Provide the (X, Y) coordinate of the cell's center where the given text is located.  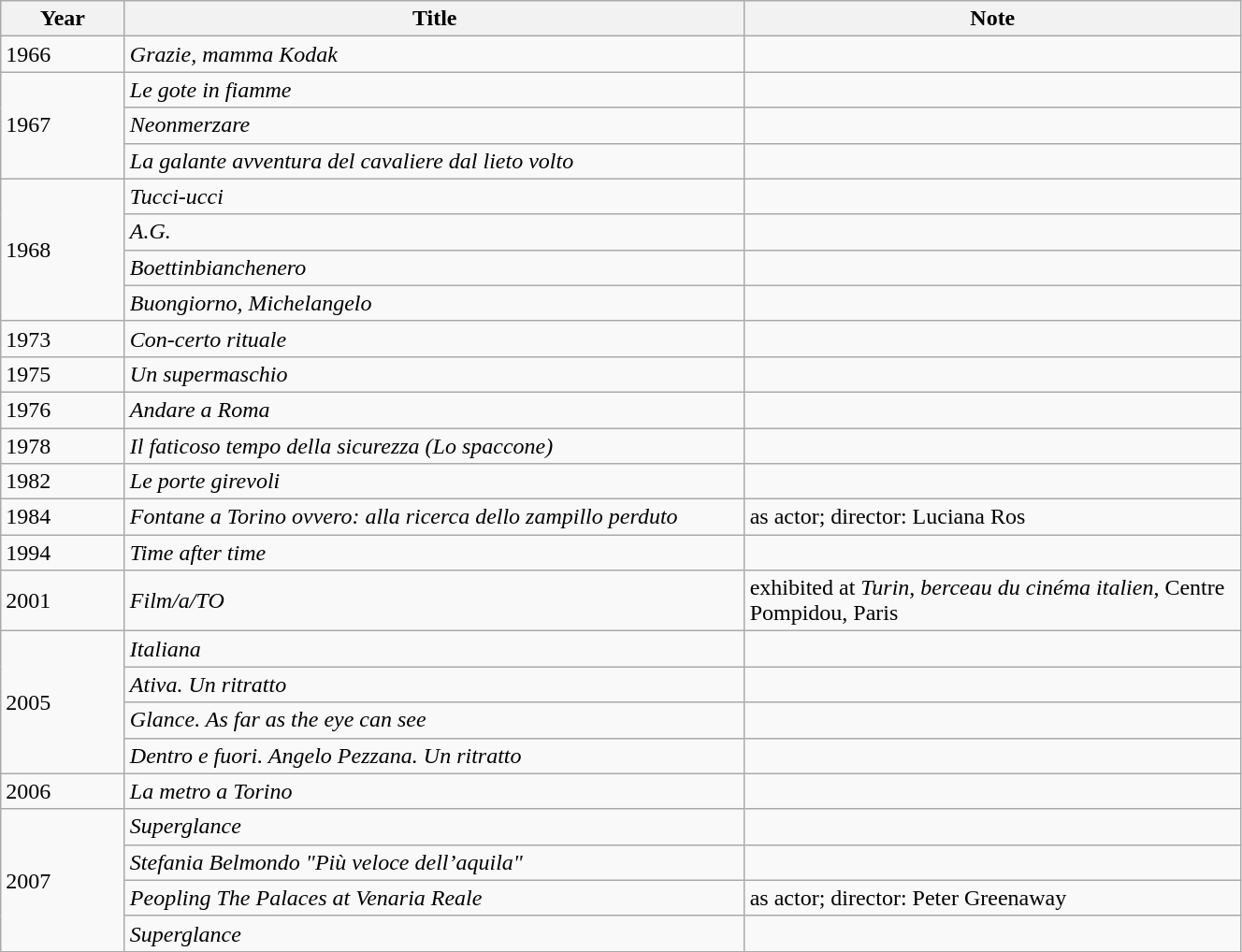
1984 (64, 517)
A.G. (434, 232)
Stefania Belmondo "Più veloce dell’aquila" (434, 862)
1967 (64, 125)
2007 (64, 880)
Buongiorno, Michelangelo (434, 303)
Con-certo rituale (434, 339)
Time after time (434, 553)
1976 (64, 410)
1978 (64, 446)
1994 (64, 553)
Grazie, mamma Kodak (434, 54)
Year (64, 19)
2006 (64, 791)
2005 (64, 702)
1968 (64, 250)
as actor; director: Luciana Ros (992, 517)
Le gote in fiamme (434, 90)
1975 (64, 374)
La galante avventura del cavaliere dal lieto volto (434, 161)
Boettinbianchenero (434, 267)
Dentro e fuori. Angelo Pezzana. Un ritratto (434, 756)
Un supermaschio (434, 374)
Glance. As far as the eye can see (434, 720)
1982 (64, 482)
2001 (64, 600)
Italiana (434, 649)
1966 (64, 54)
La metro a Torino (434, 791)
exhibited at Turin, berceau du cinéma italien, Centre Pompidou, Paris (992, 600)
Peopling The Palaces at Venaria Reale (434, 898)
as actor; director: Peter Greenaway (992, 898)
Neonmerzare (434, 125)
Tucci-ucci (434, 196)
Il faticoso tempo della sicurezza (Lo spaccone) (434, 446)
Film/a/TO (434, 600)
Title (434, 19)
Fontane a Torino ovvero: alla ricerca dello zampillo perduto (434, 517)
Note (992, 19)
1973 (64, 339)
Le porte girevoli (434, 482)
Ativa. Un ritratto (434, 685)
Andare a Roma (434, 410)
